Search for the cell housing the specified text and yield its [x, y] center coordinate. 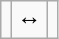
↔ [30, 20]
